Find where the given text appears and provide that cell's center as [x, y] coordinate. 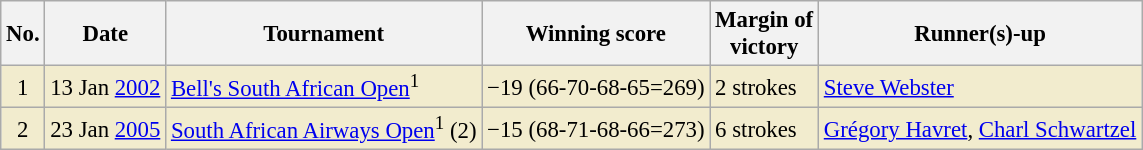
13 Jan 2002 [106, 87]
Runner(s)-up [980, 34]
Margin ofvictory [764, 34]
2 strokes [764, 87]
Date [106, 34]
1 [23, 87]
23 Jan 2005 [106, 129]
−19 (66-70-68-65=269) [596, 87]
−15 (68-71-68-66=273) [596, 129]
No. [23, 34]
Grégory Havret, Charl Schwartzel [980, 129]
6 strokes [764, 129]
South African Airways Open1 (2) [324, 129]
2 [23, 129]
Winning score [596, 34]
Tournament [324, 34]
Bell's South African Open1 [324, 87]
Steve Webster [980, 87]
